Find where the given text appears and provide that cell's center as (x, y) coordinate. 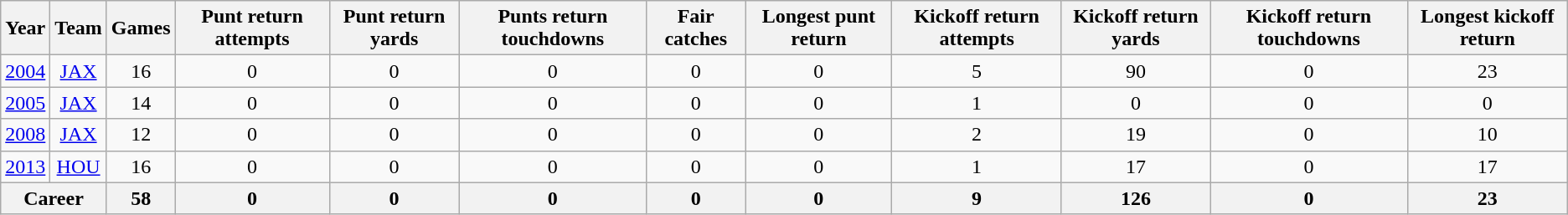
2008 (25, 135)
HOU (79, 166)
Career (54, 198)
Longest kickoff return (1488, 28)
Games (141, 28)
2004 (25, 71)
58 (141, 198)
2013 (25, 166)
2 (977, 135)
Fair catches (696, 28)
Kickoff return touchdowns (1309, 28)
Punt return attempts (252, 28)
Year (25, 28)
Team (79, 28)
Longest punt return (819, 28)
14 (141, 103)
Kickoff return attempts (977, 28)
5 (977, 71)
9 (977, 198)
Punt return yards (394, 28)
90 (1136, 71)
Punts return touchdowns (553, 28)
126 (1136, 198)
19 (1136, 135)
2005 (25, 103)
10 (1488, 135)
12 (141, 135)
Kickoff return yards (1136, 28)
